For the text-containing cell, return its midpoint in (X, Y) coordinate format. 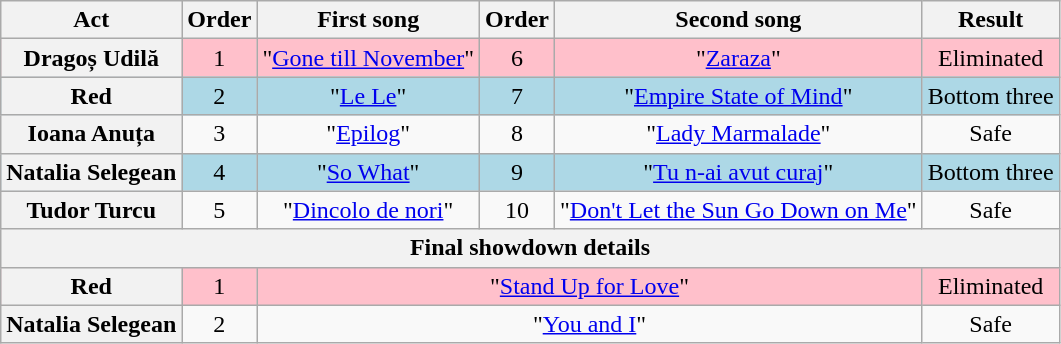
"Stand Up for Love" (590, 286)
"Dincolo de nori" (368, 210)
3 (220, 134)
6 (516, 58)
7 (516, 96)
Act (92, 20)
"Don't Let the Sun Go Down on Me" (739, 210)
"Gone till November" (368, 58)
10 (516, 210)
9 (516, 172)
"Tu n-ai avut curaj" (739, 172)
"Le Le" (368, 96)
First song (368, 20)
"Zaraza" (739, 58)
Ioana Anuța (92, 134)
Final showdown details (530, 248)
5 (220, 210)
"Lady Marmalade" (739, 134)
Dragoș Udilă (92, 58)
8 (516, 134)
Tudor Turcu (92, 210)
"You and I" (590, 324)
"Epilog" (368, 134)
"Empire State of Mind" (739, 96)
Second song (739, 20)
"So What" (368, 172)
Result (990, 20)
4 (220, 172)
